Search for the cell housing the specified text and yield its [X, Y] center coordinate. 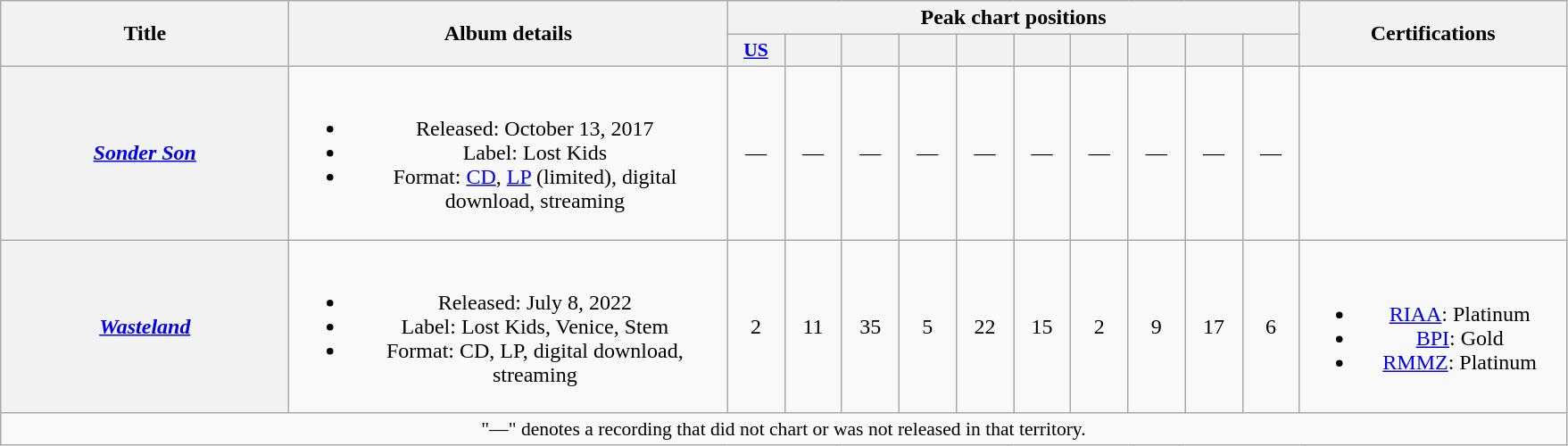
5 [927, 326]
Album details [509, 34]
"—" denotes a recording that did not chart or was not released in that territory. [784, 429]
11 [813, 326]
22 [984, 326]
Released: October 13, 2017Label: Lost KidsFormat: CD, LP (limited), digital download, streaming [509, 153]
6 [1271, 326]
Peak chart positions [1014, 18]
Title [145, 34]
Sonder Son [145, 153]
15 [1042, 326]
17 [1214, 326]
RIAA: PlatinumBPI: GoldRMMZ: Platinum [1433, 326]
35 [870, 326]
Released: July 8, 2022Label: Lost Kids, Venice, StemFormat: CD, LP, digital download, streaming [509, 326]
Certifications [1433, 34]
Wasteland [145, 326]
9 [1157, 326]
US [756, 51]
